For the text-containing cell, return its midpoint in [X, Y] coordinate format. 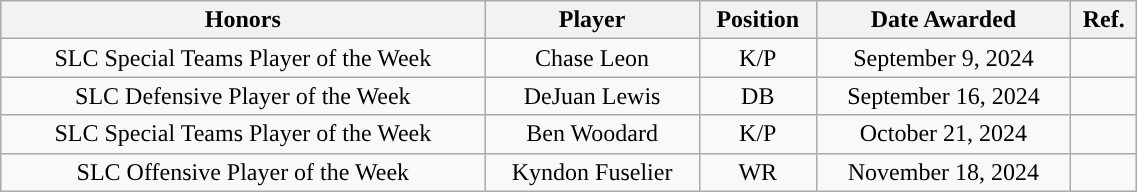
DeJuan Lewis [592, 96]
SLC Offensive Player of the Week [243, 172]
Date Awarded [943, 20]
SLC Defensive Player of the Week [243, 96]
Chase Leon [592, 58]
Player [592, 20]
Honors [243, 20]
Ref. [1104, 20]
Ben Woodard [592, 134]
Kyndon Fuselier [592, 172]
October 21, 2024 [943, 134]
WR [758, 172]
September 9, 2024 [943, 58]
DB [758, 96]
September 16, 2024 [943, 96]
Position [758, 20]
November 18, 2024 [943, 172]
